From the cell containing the given text, extract its center point as (X, Y) coordinate. 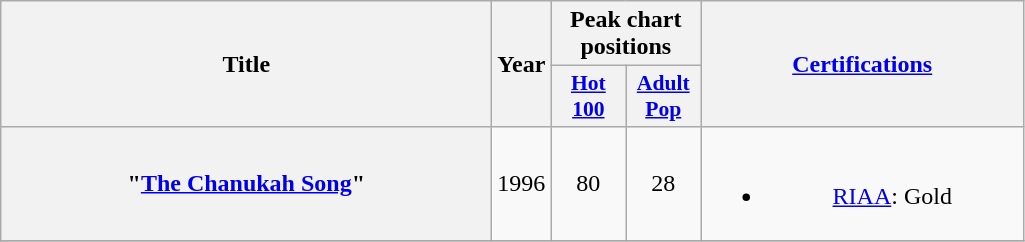
Hot 100 (588, 96)
Year (522, 64)
28 (664, 184)
Peak chart positions (626, 34)
Adult Pop (664, 96)
RIAA: Gold (862, 184)
"The Chanukah Song" (246, 184)
Certifications (862, 64)
80 (588, 184)
1996 (522, 184)
Title (246, 64)
